Identify which cell holds the provided text, then report its [X, Y] central coordinate. 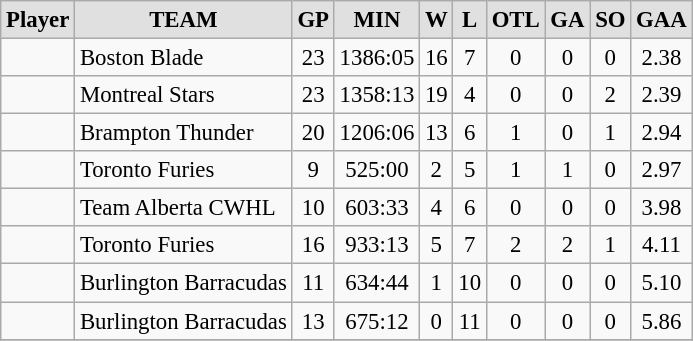
L [470, 20]
OTL [516, 20]
2.94 [662, 133]
603:33 [376, 208]
2.38 [662, 58]
GAA [662, 20]
1358:13 [376, 95]
525:00 [376, 170]
GP [313, 20]
20 [313, 133]
3.98 [662, 208]
5.86 [662, 321]
TEAM [184, 20]
9 [313, 170]
Boston Blade [184, 58]
W [436, 20]
Player [38, 20]
2.97 [662, 170]
4.11 [662, 245]
1386:05 [376, 58]
MIN [376, 20]
1206:06 [376, 133]
Montreal Stars [184, 95]
5.10 [662, 283]
19 [436, 95]
GA [568, 20]
675:12 [376, 321]
634:44 [376, 283]
2.39 [662, 95]
933:13 [376, 245]
Team Alberta CWHL [184, 208]
Brampton Thunder [184, 133]
SO [610, 20]
